Return the [x, y] coordinate for the center point of the cell that contains the specified text.  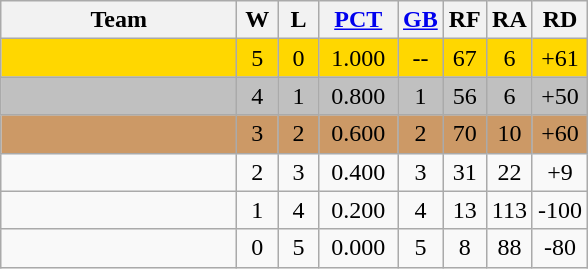
0.200 [358, 210]
+50 [560, 96]
22 [509, 172]
Team [119, 20]
1.000 [358, 58]
W [258, 20]
8 [464, 248]
56 [464, 96]
88 [509, 248]
0.600 [358, 134]
70 [464, 134]
10 [509, 134]
13 [464, 210]
31 [464, 172]
RD [560, 20]
+9 [560, 172]
RA [509, 20]
0.000 [358, 248]
RF [464, 20]
-- [421, 58]
-100 [560, 210]
-80 [560, 248]
0.400 [358, 172]
GB [421, 20]
67 [464, 58]
L [298, 20]
PCT [358, 20]
+60 [560, 134]
+61 [560, 58]
113 [509, 210]
0.800 [358, 96]
